Provide the (X, Y) coordinate of the cell's center where the given text is located.  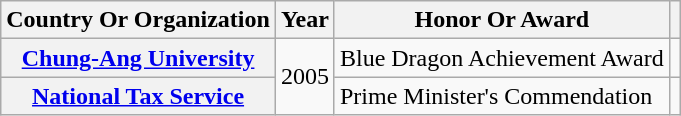
2005 (304, 77)
Year (304, 20)
National Tax Service (138, 96)
Country Or Organization (138, 20)
Honor Or Award (502, 20)
Blue Dragon Achievement Award (502, 58)
Chung-Ang University (138, 58)
Prime Minister's Commendation (502, 96)
